Determine the [x, y] coordinate at the center of the cell enclosing the given text.  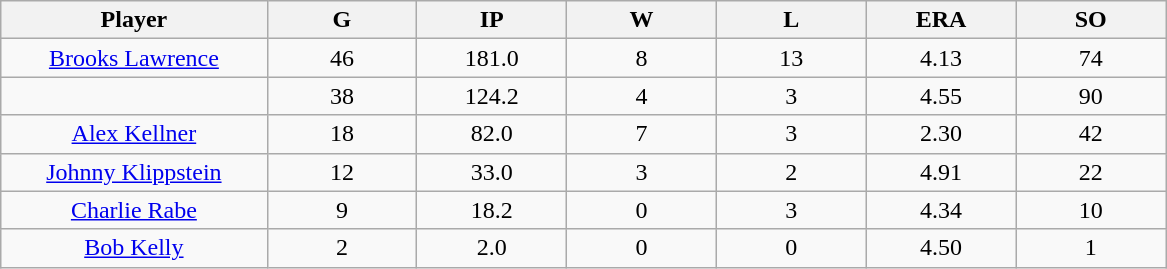
ERA [941, 20]
12 [342, 172]
4.91 [941, 172]
Charlie Rabe [134, 210]
1 [1091, 248]
Bob Kelly [134, 248]
124.2 [492, 96]
82.0 [492, 134]
Johnny Klippstein [134, 172]
7 [642, 134]
46 [342, 58]
4 [642, 96]
W [642, 20]
33.0 [492, 172]
18.2 [492, 210]
9 [342, 210]
G [342, 20]
74 [1091, 58]
42 [1091, 134]
Player [134, 20]
13 [791, 58]
4.50 [941, 248]
2.0 [492, 248]
L [791, 20]
2.30 [941, 134]
SO [1091, 20]
Alex Kellner [134, 134]
10 [1091, 210]
4.34 [941, 210]
IP [492, 20]
181.0 [492, 58]
38 [342, 96]
18 [342, 134]
8 [642, 58]
22 [1091, 172]
4.13 [941, 58]
4.55 [941, 96]
90 [1091, 96]
Brooks Lawrence [134, 58]
